Provide the [X, Y] coordinate of the cell's center where the given text is located.  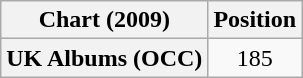
Chart (2009) [104, 20]
Position [255, 20]
UK Albums (OCC) [104, 58]
185 [255, 58]
